Output the (X, Y) coordinate of the center of the cell containing the given text.  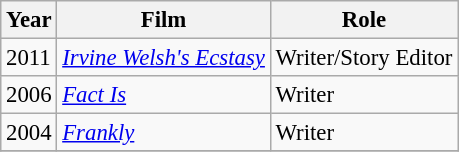
Writer/Story Editor (364, 58)
2011 (29, 58)
Film (164, 20)
Role (364, 20)
2004 (29, 133)
Fact Is (164, 95)
Frankly (164, 133)
Irvine Welsh's Ecstasy (164, 58)
Year (29, 20)
2006 (29, 95)
